Find where the given text appears and provide that cell's center as (X, Y) coordinate. 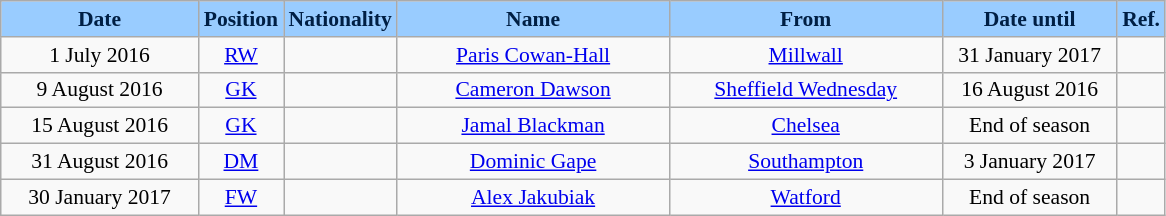
DM (240, 162)
Watford (806, 197)
15 August 2016 (100, 126)
RW (240, 55)
FW (240, 197)
30 January 2017 (100, 197)
31 August 2016 (100, 162)
Alex Jakubiak (534, 197)
From (806, 19)
Jamal Blackman (534, 126)
31 January 2017 (1030, 55)
3 January 2017 (1030, 162)
Date (100, 19)
Paris Cowan-Hall (534, 55)
Name (534, 19)
16 August 2016 (1030, 90)
Date until (1030, 19)
1 July 2016 (100, 55)
Position (240, 19)
Ref. (1141, 19)
Southampton (806, 162)
Chelsea (806, 126)
Nationality (340, 19)
Cameron Dawson (534, 90)
Millwall (806, 55)
9 August 2016 (100, 90)
Sheffield Wednesday (806, 90)
Dominic Gape (534, 162)
